Detect which cell encompasses the target text, then output its (X, Y) center coordinate. 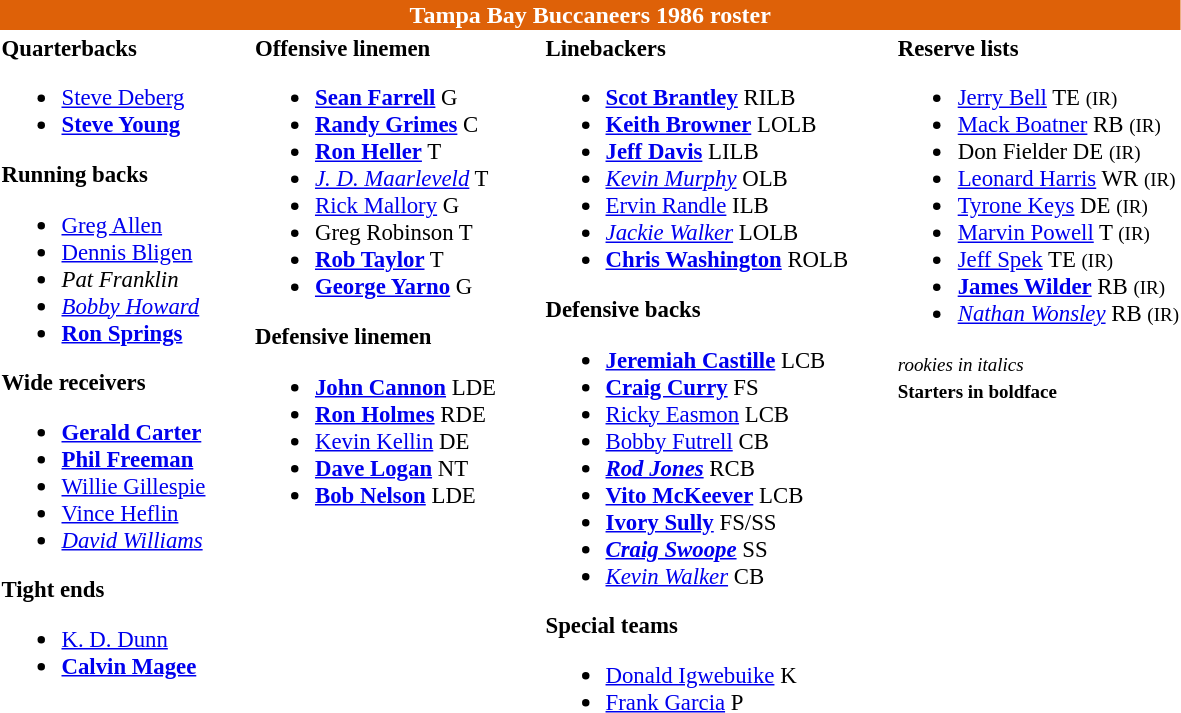
Tampa Bay Buccaneers 1986 roster (590, 15)
